Find where the given text appears and provide that cell's center as [X, Y] coordinate. 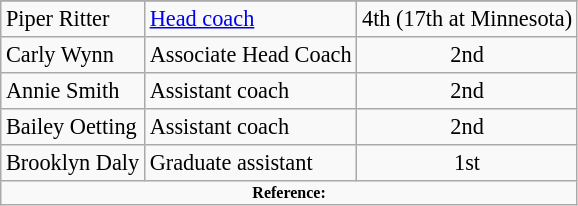
Carly Wynn [73, 55]
Piper Ritter [73, 19]
Bailey Oetting [73, 126]
Graduate assistant [250, 162]
Reference: [290, 192]
1st [467, 162]
Associate Head Coach [250, 55]
Head coach [250, 19]
4th (17th at Minnesota) [467, 19]
Brooklyn Daly [73, 162]
Annie Smith [73, 90]
